From the cell containing the given text, extract its center point as (x, y) coordinate. 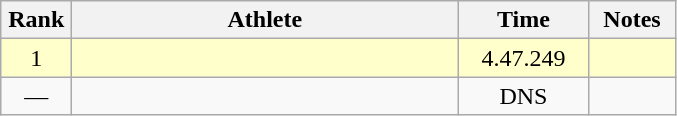
4.47.249 (524, 58)
DNS (524, 96)
— (36, 96)
Athlete (265, 20)
1 (36, 58)
Rank (36, 20)
Notes (632, 20)
Time (524, 20)
